Output the [X, Y] coordinate of the center of the cell containing the given text.  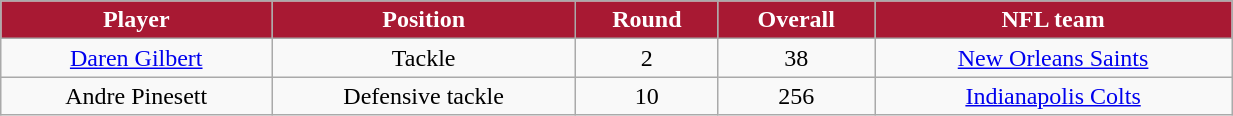
Position [424, 20]
Daren Gilbert [136, 58]
Indianapolis Colts [1052, 96]
Tackle [424, 58]
New Orleans Saints [1052, 58]
256 [796, 96]
10 [647, 96]
Andre Pinesett [136, 96]
38 [796, 58]
Overall [796, 20]
Player [136, 20]
2 [647, 58]
NFL team [1052, 20]
Defensive tackle [424, 96]
Round [647, 20]
